Identify which cell holds the provided text, then report its [X, Y] central coordinate. 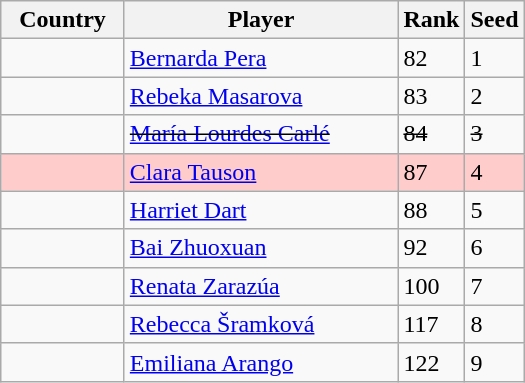
Renata Zarazúa [261, 286]
2 [494, 96]
7 [494, 286]
122 [432, 362]
Clara Tauson [261, 172]
María Lourdes Carlé [261, 134]
Rank [432, 20]
8 [494, 324]
Country [63, 20]
83 [432, 96]
4 [494, 172]
Harriet Dart [261, 210]
84 [432, 134]
5 [494, 210]
3 [494, 134]
Bernarda Pera [261, 58]
117 [432, 324]
Bai Zhuoxuan [261, 248]
87 [432, 172]
92 [432, 248]
82 [432, 58]
6 [494, 248]
Player [261, 20]
Emiliana Arango [261, 362]
1 [494, 58]
88 [432, 210]
9 [494, 362]
Rebeka Masarova [261, 96]
Rebecca Šramková [261, 324]
Seed [494, 20]
100 [432, 286]
